Search for the cell housing the specified text and yield its [X, Y] center coordinate. 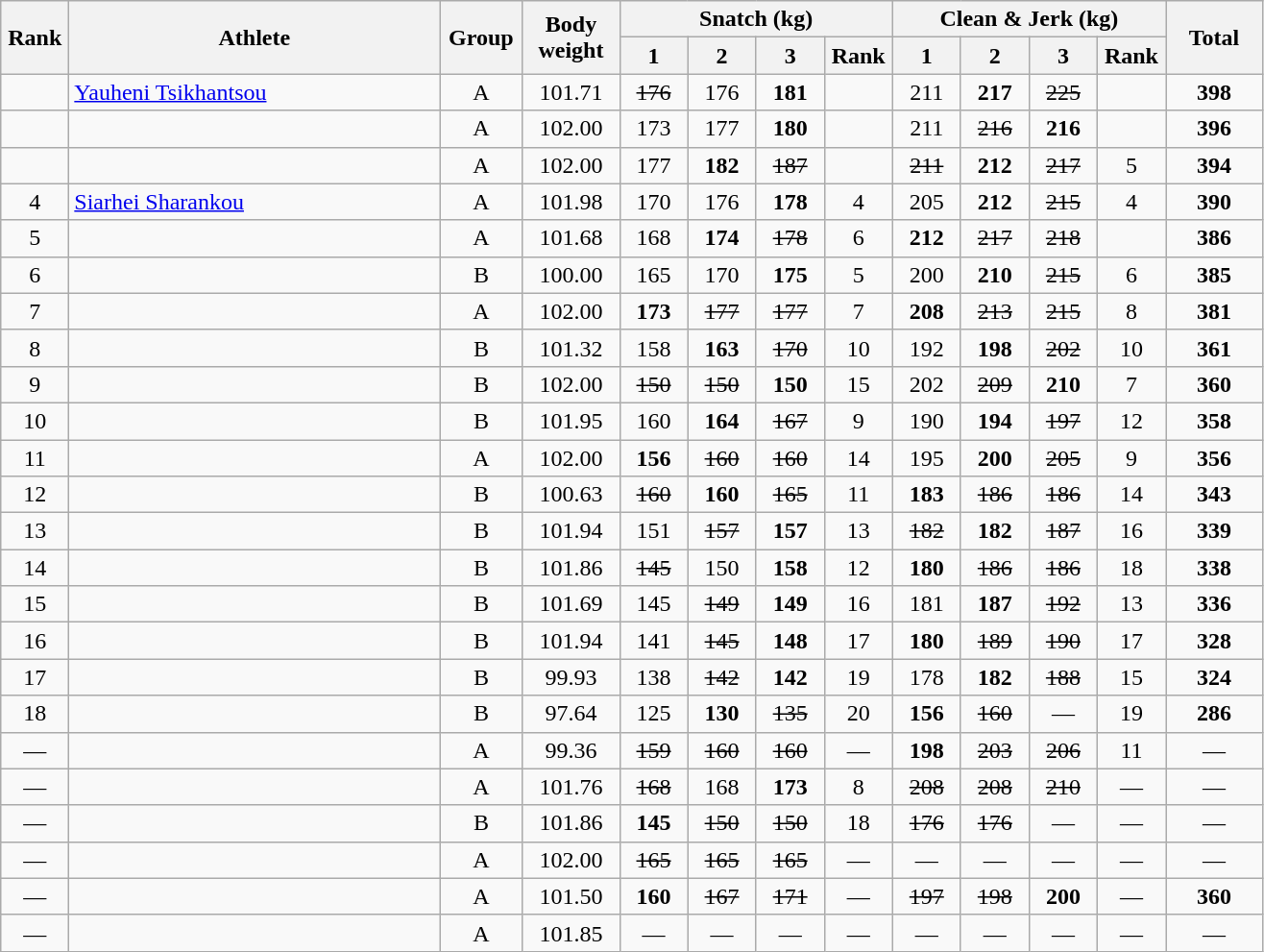
218 [1062, 238]
Snatch (kg) [756, 19]
101.69 [571, 604]
385 [1214, 275]
396 [1214, 129]
101.71 [571, 92]
398 [1214, 92]
390 [1214, 202]
148 [790, 641]
101.50 [571, 896]
163 [722, 348]
209 [995, 384]
328 [1214, 641]
101.76 [571, 787]
Body weight [571, 37]
101.95 [571, 421]
100.63 [571, 495]
100.00 [571, 275]
99.36 [571, 750]
195 [926, 458]
189 [995, 641]
130 [722, 714]
381 [1214, 311]
175 [790, 275]
203 [995, 750]
361 [1214, 348]
151 [653, 531]
336 [1214, 604]
164 [722, 421]
159 [653, 750]
135 [790, 714]
386 [1214, 238]
101.85 [571, 933]
20 [859, 714]
194 [995, 421]
Clean & Jerk (kg) [1029, 19]
188 [1062, 677]
141 [653, 641]
286 [1214, 714]
394 [1214, 165]
339 [1214, 531]
183 [926, 495]
99.93 [571, 677]
97.64 [571, 714]
Yauheni Tsikhantsou [255, 92]
Total [1214, 37]
338 [1214, 568]
Athlete [255, 37]
138 [653, 677]
171 [790, 896]
358 [1214, 421]
324 [1214, 677]
356 [1214, 458]
101.32 [571, 348]
343 [1214, 495]
101.68 [571, 238]
174 [722, 238]
206 [1062, 750]
213 [995, 311]
125 [653, 714]
225 [1062, 92]
101.98 [571, 202]
Siarhei Sharankou [255, 202]
Group [481, 37]
